Locate the cell with the specified text and output its [x, y] center coordinate. 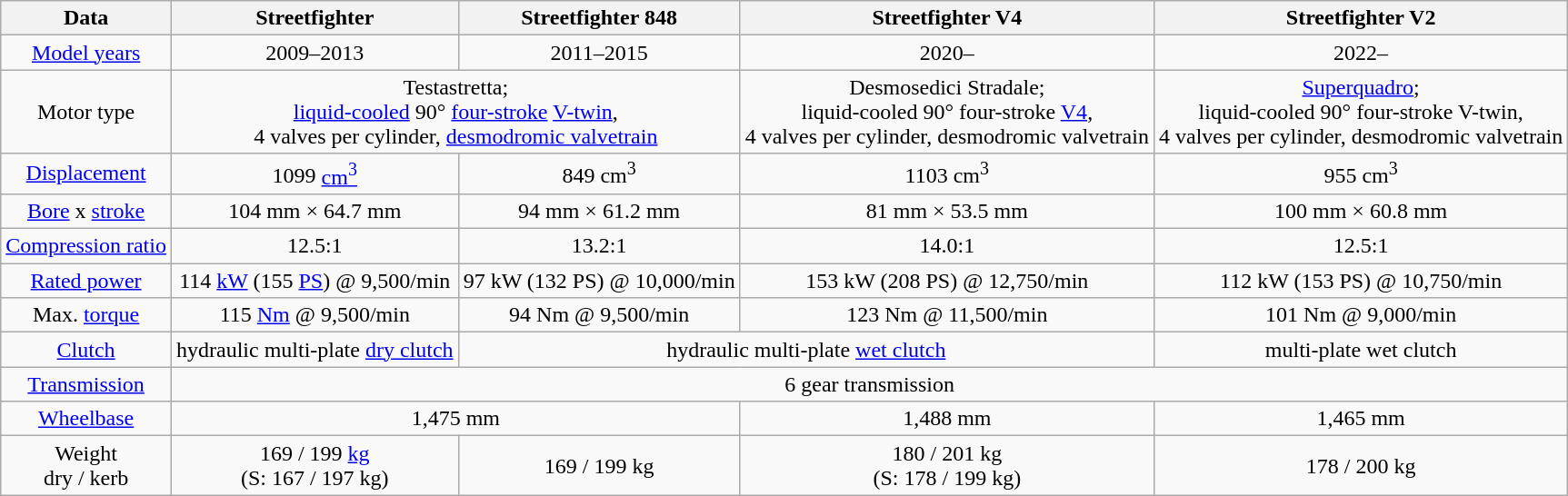
169 / 199 kg(S: 167 / 197 kg) [315, 465]
Streetfighter V2 [1360, 18]
101 Nm @ 9,000/min [1360, 315]
Displacement [86, 174]
94 Nm @ 9,500/min [599, 315]
2020– [947, 53]
114 kW (155 PS) @ 9,500/min [315, 281]
81 mm × 53.5 mm [947, 211]
955 cm3 [1360, 174]
2011–2015 [599, 53]
hydraulic multi-plate wet clutch [805, 350]
Testastretta;liquid-cooled 90° four-stroke V-twin,4 valves per cylinder, desmodromic valvetrain [455, 112]
97 kW (132 PS) @ 10,000/min [599, 281]
849 cm3 [599, 174]
1,475 mm [455, 419]
Streetfighter 848 [599, 18]
115 Nm @ 9,500/min [315, 315]
1099 cm3 [315, 174]
2022– [1360, 53]
Desmosedici Stradale;liquid-cooled 90° four-stroke V4,4 valves per cylinder, desmodromic valvetrain [947, 112]
Superquadro;liquid-cooled 90° four-stroke V-twin,4 valves per cylinder, desmodromic valvetrain [1360, 112]
1,465 mm [1360, 419]
Transmission [86, 384]
180 / 201 kg(S: 178 / 199 kg) [947, 465]
14.0:1 [947, 246]
6 gear transmission [869, 384]
Rated power [86, 281]
13.2:1 [599, 246]
hydraulic multi-plate dry clutch [315, 350]
153 kW (208 PS) @ 12,750/min [947, 281]
104 mm × 64.7 mm [315, 211]
100 mm × 60.8 mm [1360, 211]
Max. torque [86, 315]
178 / 200 kg [1360, 465]
Model years [86, 53]
multi-plate wet clutch [1360, 350]
1103 cm3 [947, 174]
112 kW (153 PS) @ 10,750/min [1360, 281]
Data [86, 18]
Streetfighter V4 [947, 18]
Compression ratio [86, 246]
Streetfighter [315, 18]
123 Nm @ 11,500/min [947, 315]
1,488 mm [947, 419]
2009–2013 [315, 53]
94 mm × 61.2 mm [599, 211]
Weightdry / kerb [86, 465]
Bore x stroke [86, 211]
Wheelbase [86, 419]
Clutch [86, 350]
Motor type [86, 112]
169 / 199 kg [599, 465]
